Pinpoint the cell where the given text exists, returning its [x, y] midpoint coordinate. 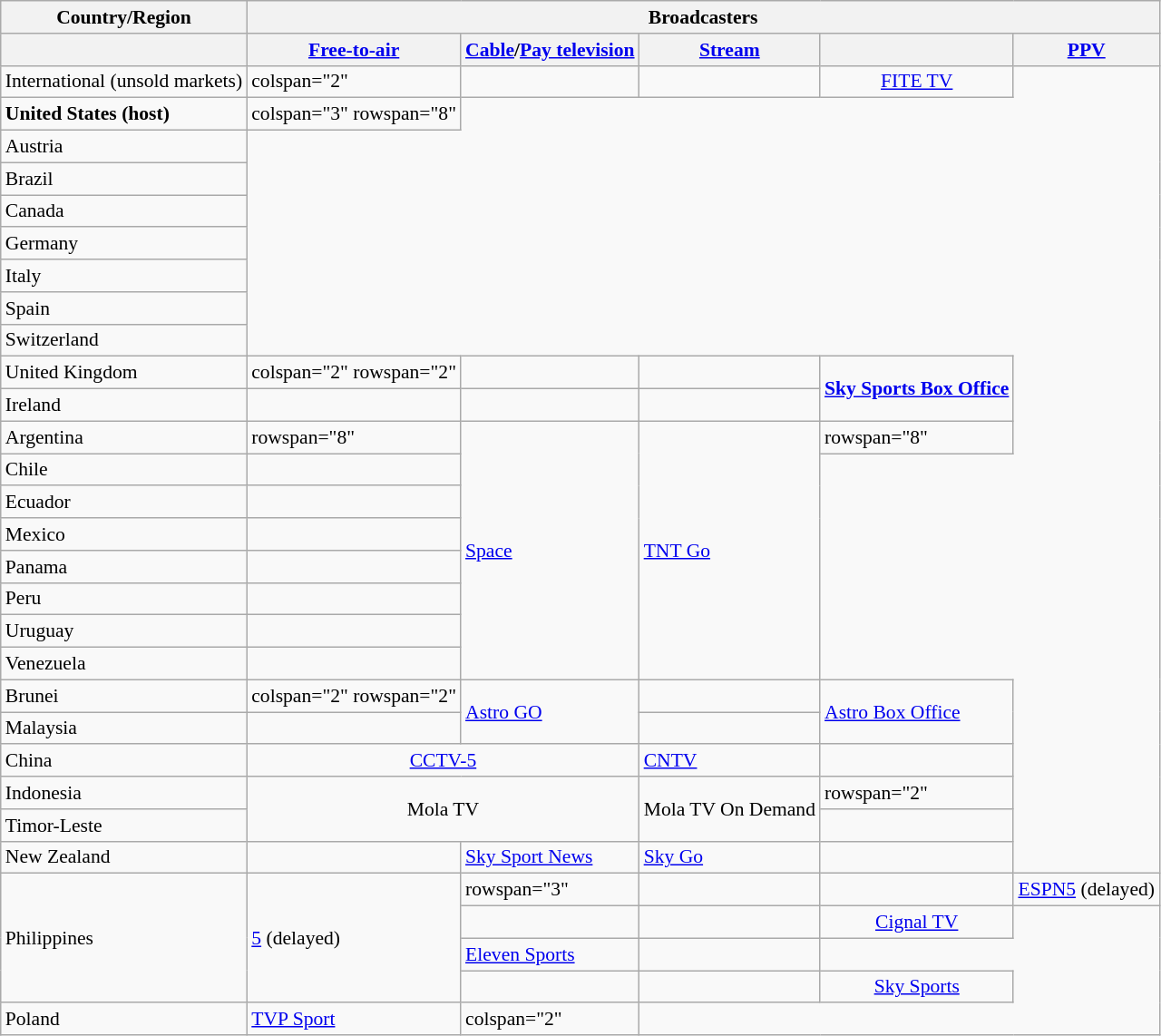
Brazil [123, 179]
Ireland [123, 406]
United States (host) [123, 114]
Sky Sport News [550, 857]
Stream [729, 50]
Switzerland [123, 340]
Cable/Pay television [550, 50]
ESPN5 (delayed) [1087, 890]
Poland [123, 1020]
Mexico [123, 534]
5 (delayed) [354, 938]
Germany [123, 244]
Philippines [123, 938]
Cignal TV [916, 923]
Canada [123, 211]
New Zealand [123, 857]
CNTV [729, 761]
rowspan="3" [550, 890]
Spain [123, 308]
Venezuela [123, 664]
Sky Go [729, 857]
Malaysia [123, 728]
Austria [123, 147]
International (unsold markets) [123, 82]
Argentina [123, 437]
rowspan="2" [916, 793]
Peru [123, 599]
Space [550, 550]
Free-to-air [354, 50]
Mola TV [443, 809]
Italy [123, 276]
Sky Sports [916, 987]
FITE TV [916, 82]
Uruguay [123, 631]
TVP Sport [354, 1020]
Eleven Sports [550, 954]
Timor-Leste [123, 826]
Sky Sports Box Office [916, 388]
CCTV-5 [443, 761]
China [123, 761]
PPV [1087, 50]
Brunei [123, 696]
Indonesia [123, 793]
Mola TV On Demand [729, 809]
Panama [123, 567]
colspan="3" rowspan="8" [354, 114]
Astro Box Office [916, 711]
Broadcasters [703, 17]
Country/Region [123, 17]
Ecuador [123, 503]
Chile [123, 470]
Astro GO [550, 711]
United Kingdom [123, 373]
TNT Go [729, 550]
